Detect which cell encompasses the target text, then output its (x, y) center coordinate. 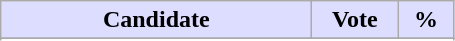
Vote (355, 20)
Candidate (156, 20)
% (426, 20)
